Pinpoint the cell where the given text exists, returning its (X, Y) midpoint coordinate. 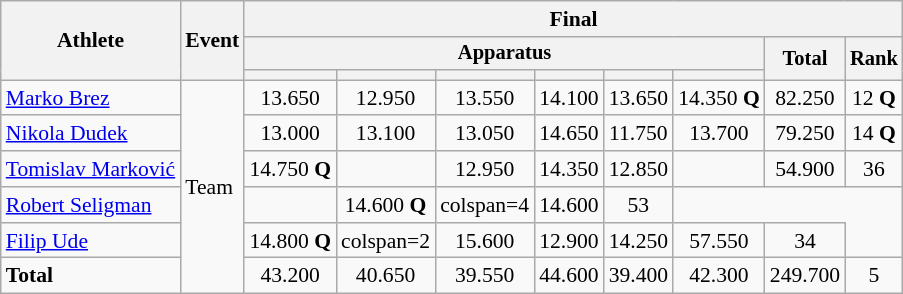
Apparatus (504, 54)
14.350 (568, 169)
12.900 (568, 241)
39.400 (638, 276)
14.600 (568, 205)
14 Q (874, 134)
13.000 (290, 134)
14.600 Q (386, 205)
Event (212, 40)
36 (874, 169)
12 Q (874, 98)
34 (805, 241)
5 (874, 276)
Nikola Dudek (90, 134)
14.350 Q (719, 98)
57.550 (719, 241)
Rank (874, 58)
12.850 (638, 169)
13.700 (719, 134)
Marko Brez (90, 98)
54.900 (805, 169)
14.100 (568, 98)
13.100 (386, 134)
249.700 (805, 276)
14.800 Q (290, 241)
39.550 (484, 276)
79.250 (805, 134)
53 (638, 205)
44.600 (568, 276)
40.650 (386, 276)
Final (573, 19)
43.200 (290, 276)
Tomislav Marković (90, 169)
Team (212, 187)
Filip Ude (90, 241)
13.050 (484, 134)
14.750 Q (290, 169)
Robert Seligman (90, 205)
14.250 (638, 241)
Athlete (90, 40)
42.300 (719, 276)
82.250 (805, 98)
14.650 (568, 134)
colspan=4 (484, 205)
11.750 (638, 134)
15.600 (484, 241)
13.550 (484, 98)
colspan=2 (386, 241)
